Search for the cell housing the specified text and yield its [x, y] center coordinate. 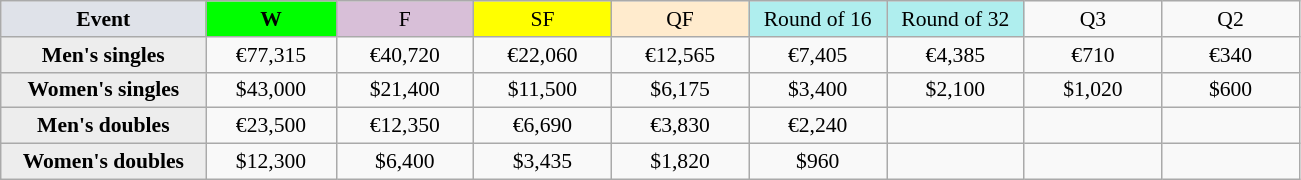
QF [680, 19]
€23,500 [271, 126]
$1,020 [1093, 90]
€77,315 [271, 55]
$21,400 [405, 90]
$1,820 [680, 162]
Q3 [1093, 19]
$960 [818, 162]
F [405, 19]
$3,400 [818, 90]
€340 [1231, 55]
€6,690 [543, 126]
€4,385 [955, 55]
$2,100 [955, 90]
$6,400 [405, 162]
SF [543, 19]
€2,240 [818, 126]
Round of 16 [818, 19]
Round of 32 [955, 19]
Men's singles [104, 55]
€40,720 [405, 55]
€710 [1093, 55]
€7,405 [818, 55]
€3,830 [680, 126]
Women's singles [104, 90]
€12,350 [405, 126]
Women's doubles [104, 162]
Men's doubles [104, 126]
$12,300 [271, 162]
€12,565 [680, 55]
W [271, 19]
$6,175 [680, 90]
€22,060 [543, 55]
Q2 [1231, 19]
$600 [1231, 90]
Event [104, 19]
$11,500 [543, 90]
$43,000 [271, 90]
$3,435 [543, 162]
